Extract the (x, y) coordinate from the center of the cell holding the provided text.  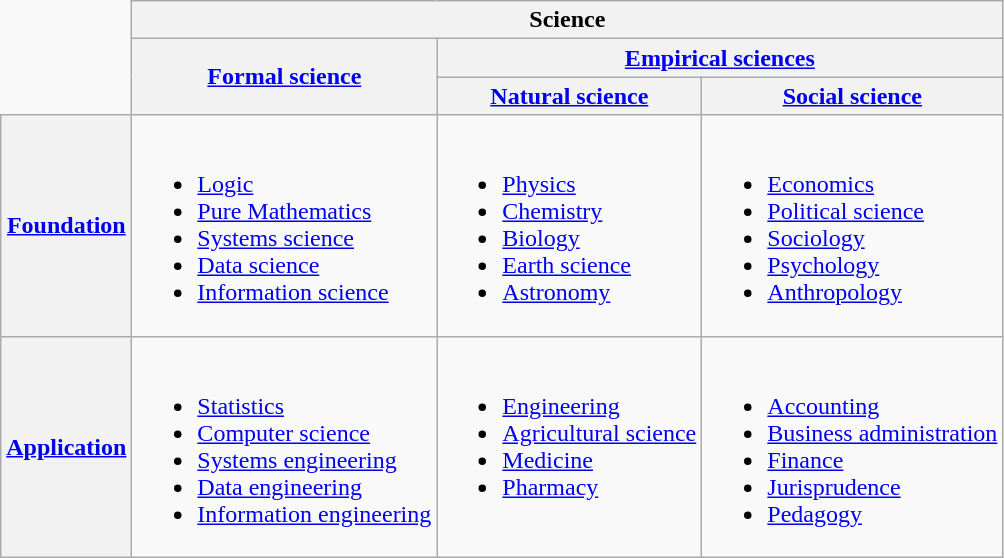
StatisticsComputer scienceSystems engineeringData engineeringInformation engineering (284, 446)
EngineeringAgricultural scienceMedicinePharmacy (570, 446)
Application (66, 446)
Empirical sciences (720, 58)
AccountingBusiness administrationFinanceJurisprudencePedagogy (852, 446)
PhysicsChemistryBiologyEarth scienceAstronomy (570, 226)
EconomicsPolitical scienceSociologyPsychologyAnthropology (852, 226)
Natural science (570, 96)
LogicPure MathematicsSystems scienceData scienceInformation science (284, 226)
Formal science (284, 77)
Science (568, 20)
Social science (852, 96)
Foundation (66, 226)
